Scan for the cell matching the given text and deliver its [x, y] coordinate at center. 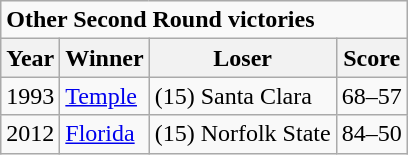
Winner [104, 58]
Year [30, 58]
Temple [104, 96]
Florida [104, 134]
Score [372, 58]
(15) Santa Clara [242, 96]
1993 [30, 96]
Other Second Round victories [204, 20]
2012 [30, 134]
68–57 [372, 96]
(15) Norfolk State [242, 134]
84–50 [372, 134]
Loser [242, 58]
